Determine the (X, Y) coordinate at the center of the cell enclosing the given text.  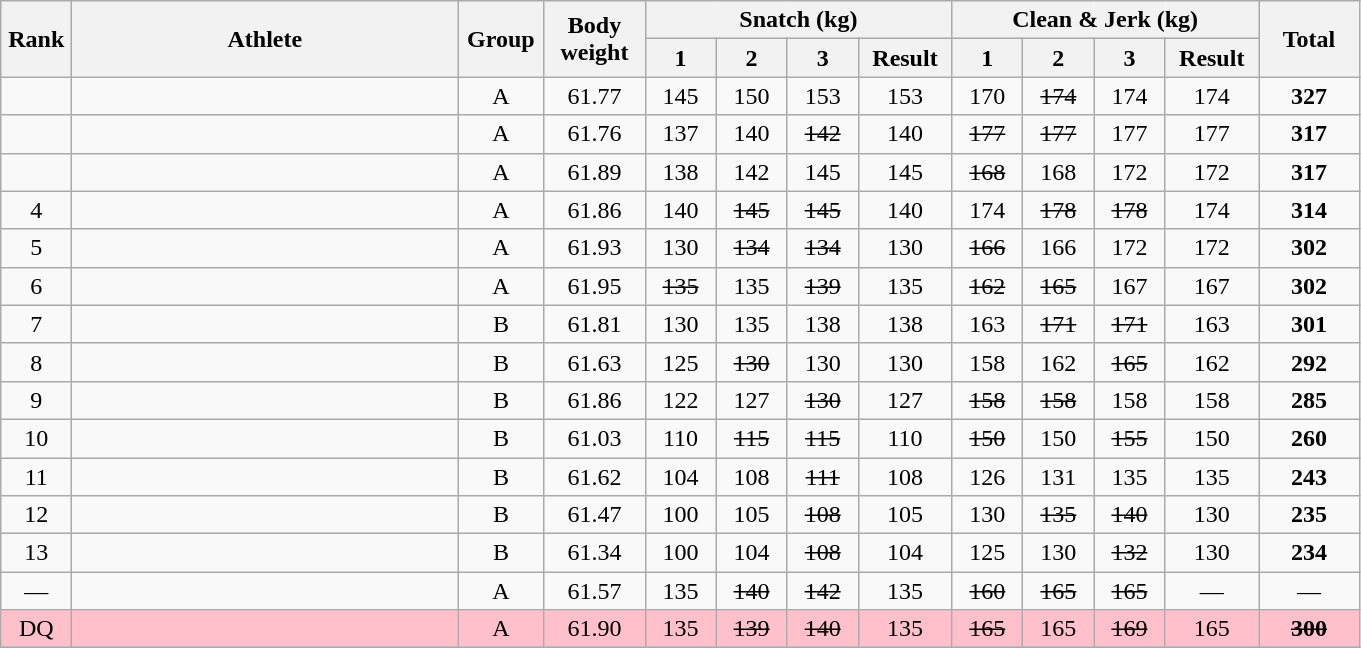
61.62 (594, 477)
61.95 (594, 286)
131 (1058, 477)
61.89 (594, 172)
314 (1308, 210)
61.77 (594, 96)
327 (1308, 96)
61.90 (594, 629)
6 (36, 286)
61.03 (594, 438)
Body weight (594, 39)
10 (36, 438)
61.63 (594, 362)
243 (1308, 477)
170 (988, 96)
61.47 (594, 515)
61.57 (594, 591)
137 (680, 134)
160 (988, 591)
61.34 (594, 553)
235 (1308, 515)
Rank (36, 39)
61.93 (594, 248)
Total (1308, 39)
234 (1308, 553)
Clean & Jerk (kg) (1106, 20)
5 (36, 248)
DQ (36, 629)
111 (822, 477)
301 (1308, 324)
8 (36, 362)
169 (1130, 629)
13 (36, 553)
260 (1308, 438)
300 (1308, 629)
Group (501, 39)
292 (1308, 362)
61.81 (594, 324)
12 (36, 515)
126 (988, 477)
Snatch (kg) (798, 20)
7 (36, 324)
61.76 (594, 134)
11 (36, 477)
132 (1130, 553)
122 (680, 400)
285 (1308, 400)
4 (36, 210)
155 (1130, 438)
Athlete (265, 39)
9 (36, 400)
